Capture the cell that displays the provided text and extract its (x, y) central coordinate. 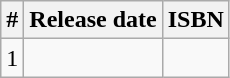
1 (12, 58)
ISBN (196, 20)
Release date (93, 20)
# (12, 20)
